Identify which cell holds the provided text, then report its [x, y] central coordinate. 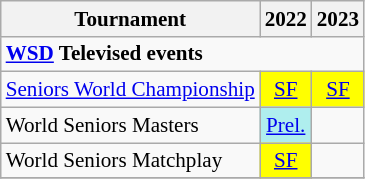
2023 [338, 18]
Seniors World Championship [130, 90]
World Seniors Masters [130, 124]
World Seniors Matchplay [130, 160]
2022 [286, 18]
Tournament [130, 18]
WSD Televised events [182, 54]
Prel. [286, 124]
